Extract the (x, y) coordinate from the center of the cell holding the provided text.  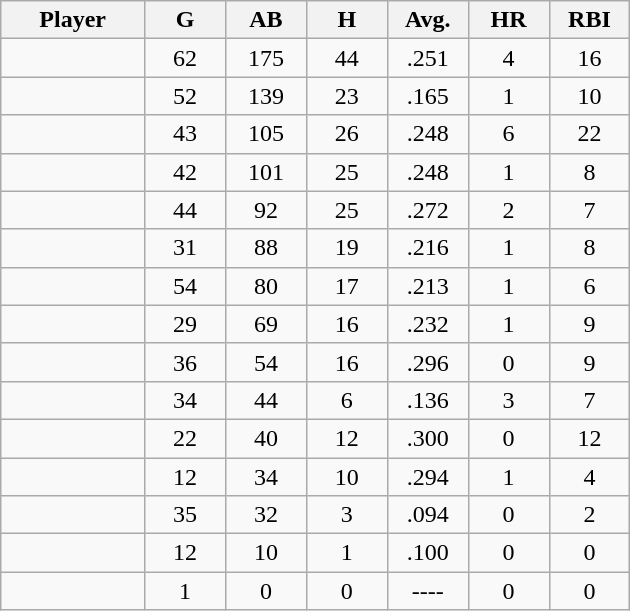
.251 (428, 58)
AB (266, 20)
92 (266, 210)
.232 (428, 324)
.213 (428, 286)
.300 (428, 438)
101 (266, 172)
40 (266, 438)
80 (266, 286)
.136 (428, 400)
---- (428, 591)
Player (73, 20)
23 (346, 96)
.100 (428, 553)
.296 (428, 362)
.216 (428, 248)
31 (186, 248)
.165 (428, 96)
62 (186, 58)
88 (266, 248)
32 (266, 515)
42 (186, 172)
43 (186, 134)
HR (508, 20)
19 (346, 248)
35 (186, 515)
.294 (428, 477)
105 (266, 134)
52 (186, 96)
17 (346, 286)
26 (346, 134)
Avg. (428, 20)
175 (266, 58)
139 (266, 96)
G (186, 20)
.272 (428, 210)
.094 (428, 515)
69 (266, 324)
29 (186, 324)
RBI (590, 20)
H (346, 20)
36 (186, 362)
